Search for the cell housing the specified text and yield its [X, Y] center coordinate. 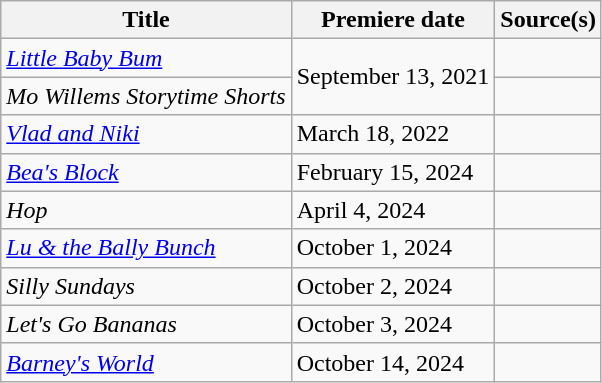
Silly Sundays [146, 286]
October 1, 2024 [393, 248]
March 18, 2022 [393, 134]
Hop [146, 210]
October 14, 2024 [393, 362]
Premiere date [393, 20]
September 13, 2021 [393, 77]
Title [146, 20]
October 3, 2024 [393, 324]
October 2, 2024 [393, 286]
Mo Willems Storytime Shorts [146, 96]
Barney's World [146, 362]
Lu & the Bally Bunch [146, 248]
Let's Go Bananas [146, 324]
Vlad and Niki [146, 134]
Little Baby Bum [146, 58]
April 4, 2024 [393, 210]
February 15, 2024 [393, 172]
Bea's Block [146, 172]
Source(s) [548, 20]
